Return the [x, y] coordinate for the center point of the cell that contains the specified text.  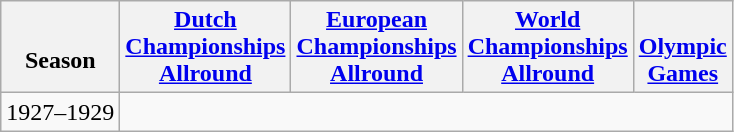
Season [60, 47]
Olympic Games [682, 47]
World Championships Allround [548, 47]
European Championships Allround [376, 47]
1927–1929 [60, 112]
Dutch Championships Allround [206, 47]
